Output the [x, y] coordinate of the center of the cell containing the given text.  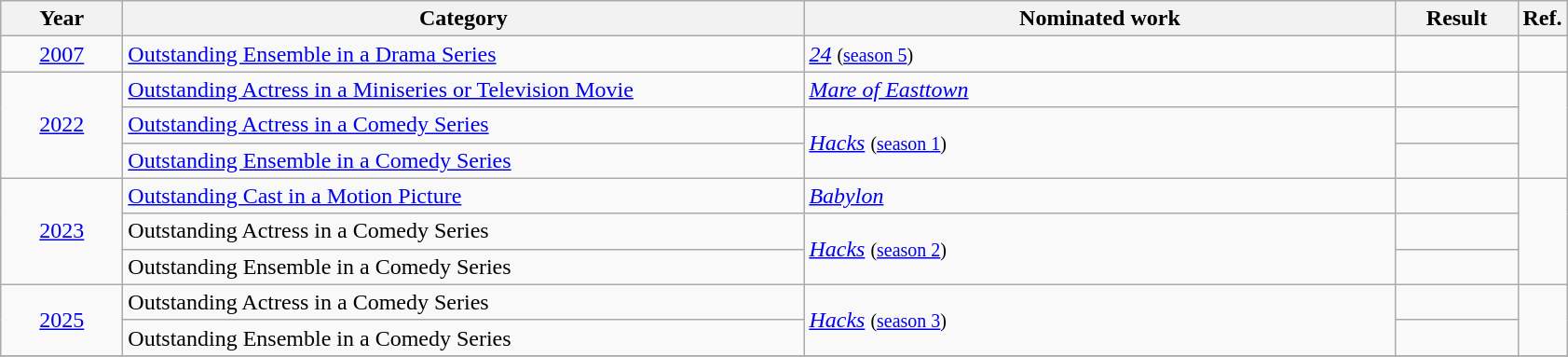
Result [1457, 19]
Category [464, 19]
2023 [61, 231]
Outstanding Cast in a Motion Picture [464, 196]
Babylon [1099, 196]
Hacks (season 1) [1099, 143]
Nominated work [1099, 19]
Ref. [1543, 19]
2007 [61, 54]
2022 [61, 125]
Hacks (season 3) [1099, 320]
Outstanding Actress in a Miniseries or Television Movie [464, 89]
24 (season 5) [1099, 54]
Outstanding Ensemble in a Drama Series [464, 54]
Year [61, 19]
Hacks (season 2) [1099, 249]
Mare of Easttown [1099, 89]
2025 [61, 320]
